Return the (X, Y) coordinate for the center point of the cell that contains the specified text.  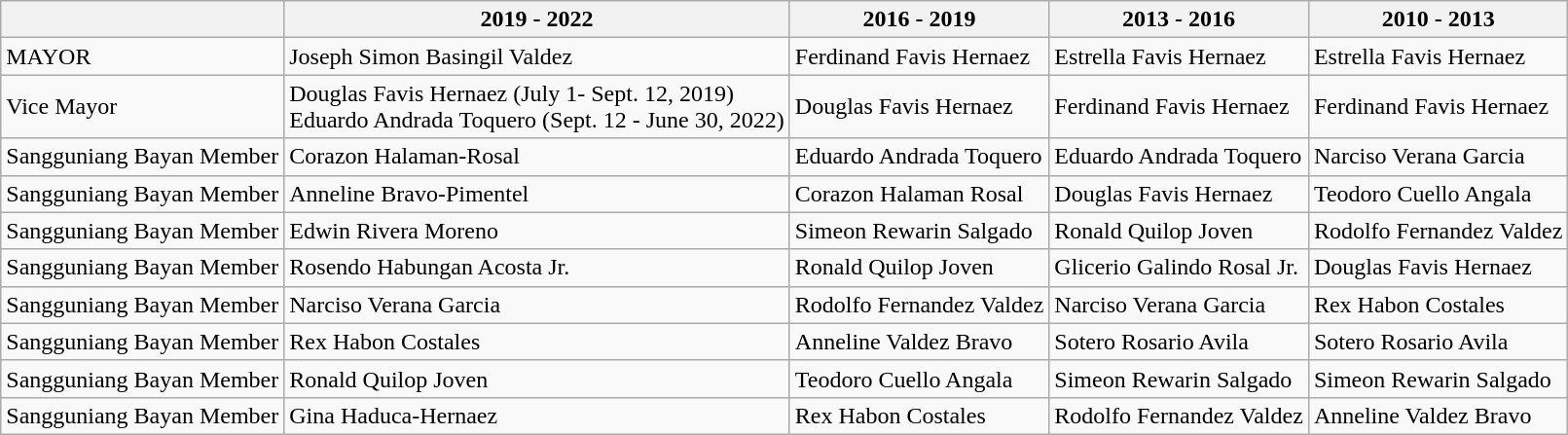
2016 - 2019 (919, 19)
2010 - 2013 (1439, 19)
2013 - 2016 (1180, 19)
Corazon Halaman-Rosal (537, 157)
Joseph Simon Basingil Valdez (537, 56)
Anneline Bravo-Pimentel (537, 194)
Vice Mayor (142, 107)
Rosendo Habungan Acosta Jr. (537, 268)
Corazon Halaman Rosal (919, 194)
2019 - 2022 (537, 19)
Edwin Rivera Moreno (537, 231)
Gina Haduca-Hernaez (537, 416)
Glicerio Galindo Rosal Jr. (1180, 268)
Douglas Favis Hernaez (July 1- Sept. 12, 2019)Eduardo Andrada Toquero (Sept. 12 - June 30, 2022) (537, 107)
MAYOR (142, 56)
